Return the [x, y] coordinate for the center point of the cell that contains the specified text.  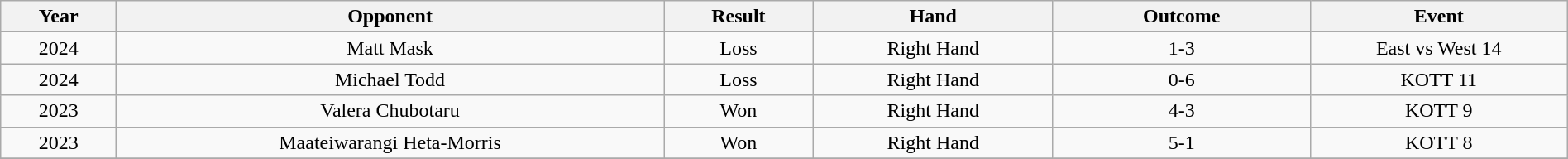
Event [1439, 17]
KOTT 8 [1439, 142]
Matt Mask [390, 48]
Outcome [1181, 17]
Opponent [390, 17]
1-3 [1181, 48]
5-1 [1181, 142]
0-6 [1181, 79]
Year [59, 17]
Result [738, 17]
Valera Chubotaru [390, 111]
Michael Todd [390, 79]
East vs West 14 [1439, 48]
Maateiwarangi Heta-Morris [390, 142]
KOTT 11 [1439, 79]
KOTT 9 [1439, 111]
Hand [933, 17]
4-3 [1181, 111]
